Provide the [x, y] coordinate of the cell's center where the given text is located.  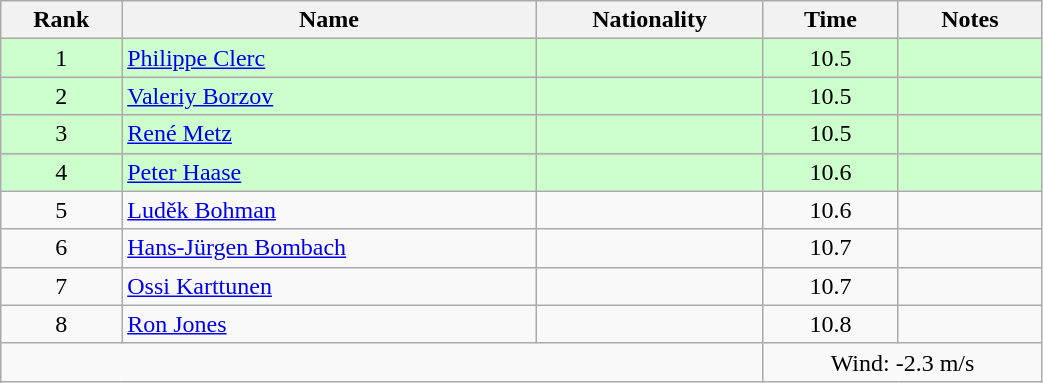
1 [62, 58]
Hans-Jürgen Bombach [330, 248]
Time [830, 20]
4 [62, 172]
2 [62, 96]
7 [62, 286]
Peter Haase [330, 172]
Nationality [650, 20]
Luděk Bohman [330, 210]
8 [62, 324]
Notes [970, 20]
6 [62, 248]
Ossi Karttunen [330, 286]
Ron Jones [330, 324]
Valeriy Borzov [330, 96]
10.8 [830, 324]
René Metz [330, 134]
Name [330, 20]
3 [62, 134]
Wind: -2.3 m/s [902, 362]
Rank [62, 20]
5 [62, 210]
Philippe Clerc [330, 58]
